Output the [x, y] coordinate of the center of the cell containing the given text.  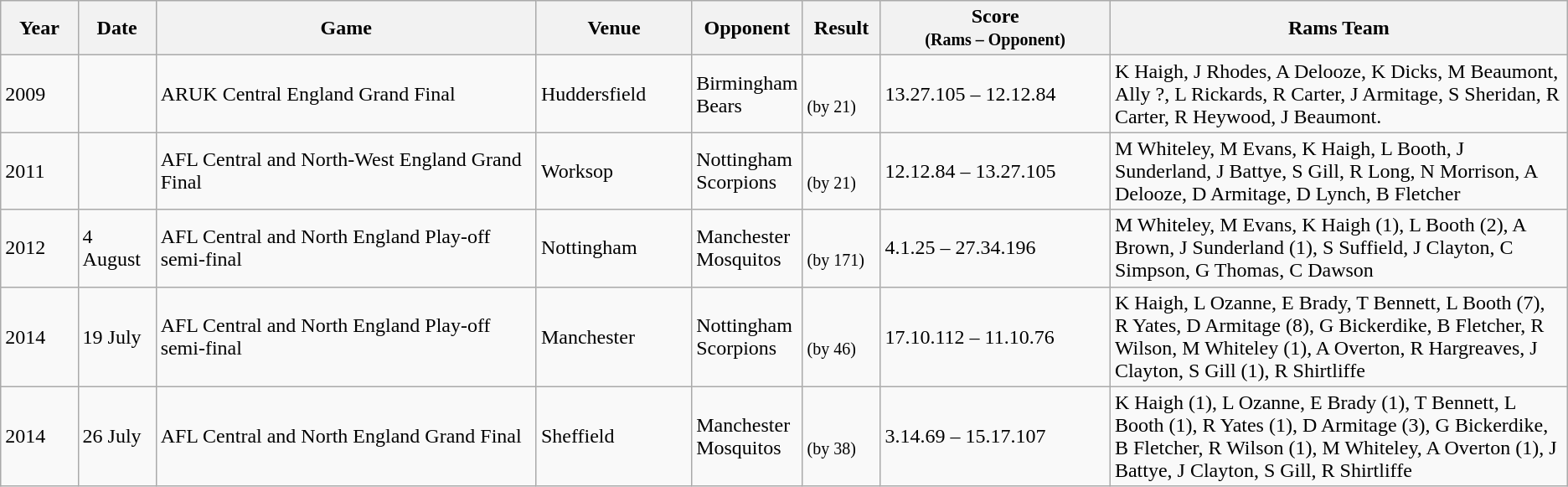
26 July [117, 436]
(by 46) [841, 337]
ARUK Central England Grand Final [346, 94]
M Whiteley, M Evans, K Haigh, L Booth, J Sunderland, J Battye, S Gill, R Long, N Morrison, A Delooze, D Armitage, D Lynch, B Fletcher [1338, 171]
Birmingham Bears [747, 94]
Date [117, 28]
4.1.25 – 27.34.196 [995, 248]
Year [39, 28]
AFL Central and North England Grand Final [346, 436]
2011 [39, 171]
M Whiteley, M Evans, K Haigh (1), L Booth (2), A Brown, J Sunderland (1), S Suffield, J Clayton, C Simpson, G Thomas, C Dawson [1338, 248]
(by 171) [841, 248]
Game [346, 28]
2012 [39, 248]
K Haigh, J Rhodes, A Delooze, K Dicks, M Beaumont, Ally ?, L Rickards, R Carter, J Armitage, S Sheridan, R Carter, R Heywood, J Beaumont. [1338, 94]
Worksop [613, 171]
Nottingham [613, 248]
Score(Rams – Opponent) [995, 28]
Opponent [747, 28]
3.14.69 – 15.17.107 [995, 436]
4 August [117, 248]
12.12.84 – 13.27.105 [995, 171]
Result [841, 28]
AFL Central and North-West England Grand Final [346, 171]
Manchester [613, 337]
Venue [613, 28]
(by 38) [841, 436]
Huddersfield [613, 94]
Sheffield [613, 436]
13.27.105 – 12.12.84 [995, 94]
Rams Team [1338, 28]
19 July [117, 337]
17.10.112 – 11.10.76 [995, 337]
2009 [39, 94]
